Identify which cell holds the provided text, then report its (x, y) central coordinate. 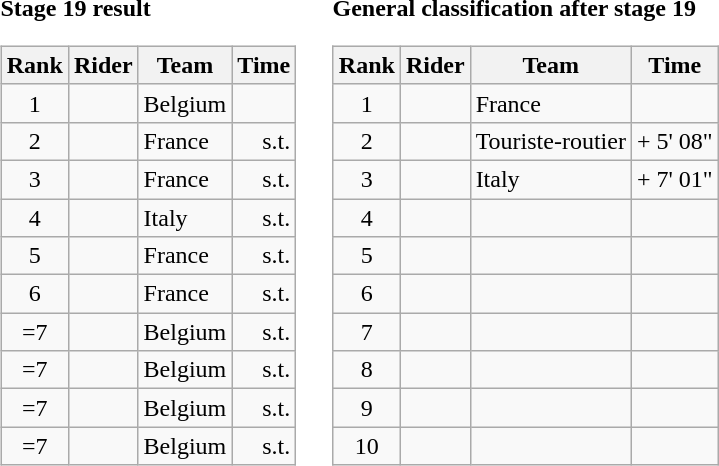
7 (366, 332)
9 (366, 408)
8 (366, 370)
+ 7' 01" (674, 179)
Touriste-routier (550, 141)
+ 5' 08" (674, 141)
10 (366, 446)
